Find where the given text appears and provide that cell's center as [x, y] coordinate. 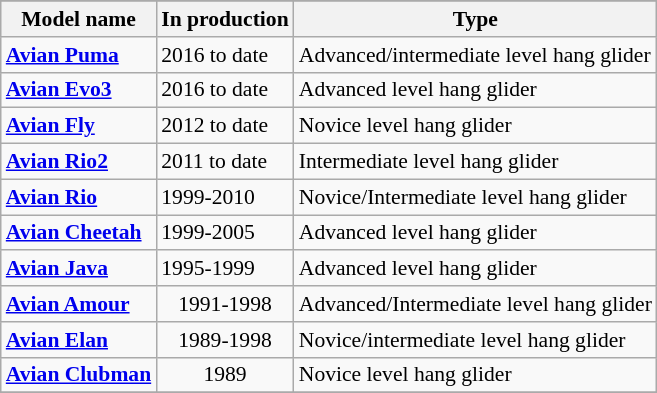
Avian Clubman [78, 375]
Avian Evo3 [78, 90]
Novice/Intermediate level hang glider [476, 197]
2012 to date [225, 126]
1991-1998 [225, 304]
Avian Java [78, 269]
1999-2010 [225, 197]
1989 [225, 375]
Advanced/Intermediate level hang glider [476, 304]
2011 to date [225, 162]
In production [225, 19]
1995-1999 [225, 269]
Avian Elan [78, 340]
Type [476, 19]
Avian Amour [78, 304]
Avian Cheetah [78, 233]
Avian Rio [78, 197]
1999-2005 [225, 233]
Novice/intermediate level hang glider [476, 340]
Avian Fly [78, 126]
1989-1998 [225, 340]
Avian Rio2 [78, 162]
Intermediate level hang glider [476, 162]
Avian Puma [78, 55]
Advanced/intermediate level hang glider [476, 55]
Model name [78, 19]
